Identify which cell holds the provided text, then report its (X, Y) central coordinate. 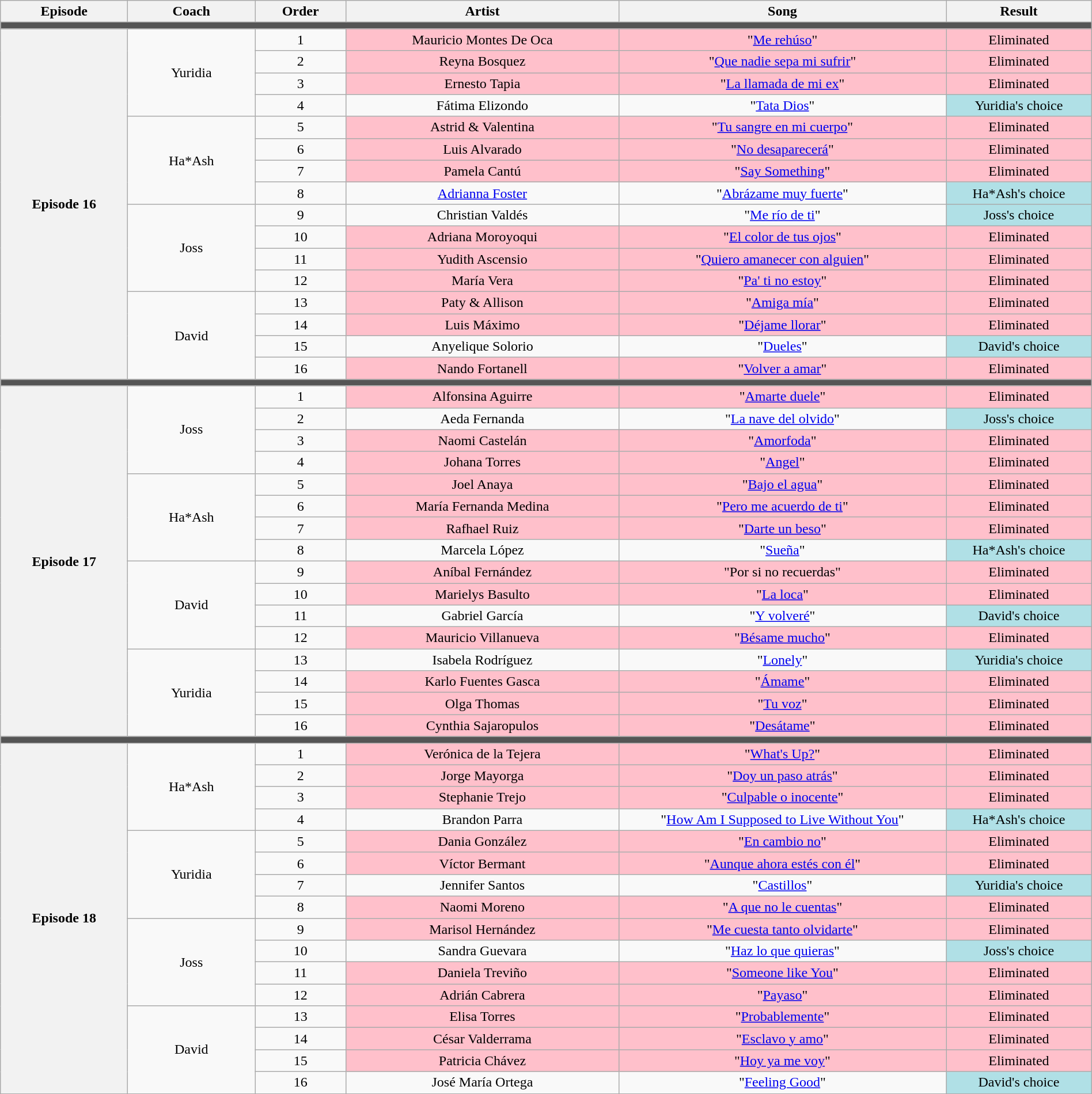
Brandon Parra (483, 819)
Astrid & Valentina (483, 127)
"Payaso" (782, 995)
"A que no le cuentas" (782, 907)
"Quiero amanecer con alguien" (782, 259)
"Darte un beso" (782, 528)
"Someone like You" (782, 973)
Rafhael Ruiz (483, 528)
Result (1019, 12)
"Que nadie sepa mi sufrir" (782, 62)
"Me río de ti" (782, 215)
Episode 16 (65, 204)
Gabriel García (483, 616)
"Dueles" (782, 347)
Marielys Basulto (483, 594)
Paty & Allison (483, 303)
"Abrázame muy fuerte" (782, 193)
"Tu voz" (782, 704)
"Sueña" (782, 550)
"La nave del olvido" (782, 419)
"Bajo el agua" (782, 484)
Ernesto Tapia (483, 83)
Luis Máximo (483, 325)
Adrián Cabrera (483, 995)
"El color de tus ojos" (782, 237)
"Me cuesta tanto olvidarte" (782, 929)
Yudith Ascensio (483, 259)
Johana Torres (483, 462)
"Castillos" (782, 885)
Stephanie Trejo (483, 797)
"Esclavo y amo" (782, 1039)
"En cambio no" (782, 841)
"Culpable o inocente" (782, 797)
Joel Anaya (483, 484)
Christian Valdés (483, 215)
"Amorfoda" (782, 440)
Verónica de la Tejera (483, 754)
"Déjame llorar" (782, 325)
Pamela Cantú (483, 171)
"Tu sangre en mi cuerpo" (782, 127)
Patricia Chávez (483, 1061)
Anyelique Solorio (483, 347)
"How Am I Supposed to Live Without You" (782, 819)
Cynthia Sajaropulos (483, 725)
"What's Up?" (782, 754)
Episode 18 (65, 918)
Víctor Bermant (483, 863)
Adrianna Foster (483, 193)
"No desaparecerá" (782, 149)
Order (301, 12)
Sandra Guevara (483, 951)
Marisol Hernández (483, 929)
"Y volveré" (782, 616)
Artist (483, 12)
Daniela Treviño (483, 973)
Coach (191, 12)
"Pero me acuerdo de ti" (782, 506)
"La llamada de mi ex" (782, 83)
José María Ortega (483, 1082)
"Pa' ti no estoy" (782, 281)
"Me rehúso" (782, 40)
César Valderrama (483, 1039)
"Volver a amar" (782, 369)
Jennifer Santos (483, 885)
"Por si no recuerdas" (782, 572)
"Lonely" (782, 660)
"Desátame" (782, 725)
Fátima Elizondo (483, 105)
Olga Thomas (483, 704)
Dania González (483, 841)
Adriana Moroyoqui (483, 237)
"Amarte duele" (782, 397)
Jorge Mayorga (483, 776)
Reyna Bosquez (483, 62)
"Amiga mía" (782, 303)
Mauricio Montes De Oca (483, 40)
Isabela Rodríguez (483, 660)
Song (782, 12)
María Fernanda Medina (483, 506)
"Say Something" (782, 171)
Marcela López (483, 550)
Episode (65, 12)
Naomi Castelán (483, 440)
"Haz lo que quieras" (782, 951)
Mauricio Villanueva (483, 638)
Nando Fortanell (483, 369)
Karlo Fuentes Gasca (483, 682)
"Bésame mucho" (782, 638)
Naomi Moreno (483, 907)
"Ámame" (782, 682)
"Hoy ya me voy" (782, 1061)
"Tata Dios" (782, 105)
"Probablemente" (782, 1017)
María Vera (483, 281)
"Doy un paso atrás" (782, 776)
Aeda Fernanda (483, 419)
Aníbal Fernández (483, 572)
"Angel" (782, 462)
Alfonsina Aguirre (483, 397)
Elisa Torres (483, 1017)
"Feeling Good" (782, 1082)
"Aunque ahora estés con él" (782, 863)
Luis Alvarado (483, 149)
"La loca" (782, 594)
Episode 17 (65, 561)
